Return the (X, Y) coordinate for the center point of the cell that contains the specified text.  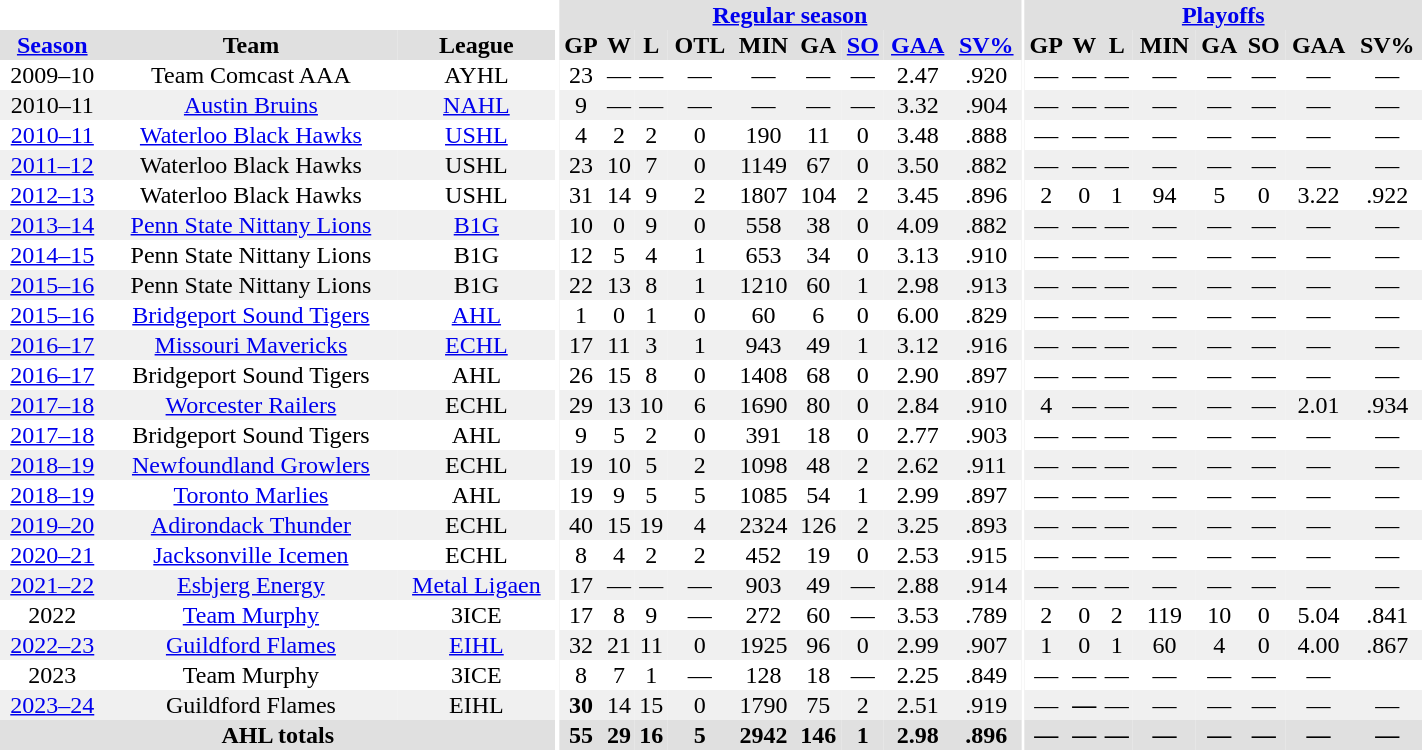
NAHL (476, 105)
2012–13 (52, 195)
Regular season (790, 15)
AHL totals (278, 735)
903 (764, 585)
55 (581, 735)
.934 (1387, 405)
2020–21 (52, 555)
128 (764, 675)
.888 (986, 135)
.922 (1387, 195)
3.25 (918, 525)
2011–12 (52, 165)
40 (581, 525)
.904 (986, 105)
League (476, 45)
Jacksonville Icemen (252, 555)
4.00 (1319, 645)
.841 (1387, 615)
1925 (764, 645)
4.09 (918, 225)
94 (1164, 195)
Playoffs (1223, 15)
.916 (986, 345)
Adirondack Thunder (252, 525)
3.50 (918, 165)
104 (818, 195)
391 (764, 435)
3.53 (918, 615)
2009–10 (52, 75)
21 (619, 645)
Team Comcast AAA (252, 75)
31 (581, 195)
2.77 (918, 435)
2.53 (918, 555)
Metal Ligaen (476, 585)
2.90 (918, 375)
6.00 (918, 315)
126 (818, 525)
558 (764, 225)
1790 (764, 705)
67 (818, 165)
80 (818, 405)
1149 (764, 165)
2.01 (1319, 405)
2022 (52, 615)
.789 (986, 615)
2.25 (918, 675)
2021–22 (52, 585)
48 (818, 465)
54 (818, 495)
AYHL (476, 75)
3 (651, 345)
.849 (986, 675)
32 (581, 645)
2022–23 (52, 645)
1085 (764, 495)
5.04 (1319, 615)
OTL (700, 45)
16 (651, 735)
2.51 (918, 705)
26 (581, 375)
190 (764, 135)
.903 (986, 435)
Austin Bruins (252, 105)
1210 (764, 285)
2023 (52, 675)
Toronto Marlies (252, 495)
.919 (986, 705)
146 (818, 735)
Esbjerg Energy (252, 585)
Season (52, 45)
3.45 (918, 195)
2019–20 (52, 525)
.829 (986, 315)
Newfoundland Growlers (252, 465)
.907 (986, 645)
3.22 (1319, 195)
.867 (1387, 645)
.913 (986, 285)
1807 (764, 195)
38 (818, 225)
68 (818, 375)
3.48 (918, 135)
1408 (764, 375)
1098 (764, 465)
452 (764, 555)
2.47 (918, 75)
2.84 (918, 405)
2324 (764, 525)
943 (764, 345)
3.13 (918, 255)
75 (818, 705)
2023–24 (52, 705)
30 (581, 705)
2.88 (918, 585)
Worcester Railers (252, 405)
653 (764, 255)
.914 (986, 585)
2.62 (918, 465)
1690 (764, 405)
Team (252, 45)
.893 (986, 525)
.920 (986, 75)
119 (1164, 615)
22 (581, 285)
3.12 (918, 345)
2942 (764, 735)
34 (818, 255)
2014–15 (52, 255)
12 (581, 255)
96 (818, 645)
.911 (986, 465)
.915 (986, 555)
3.32 (918, 105)
Missouri Mavericks (252, 345)
2013–14 (52, 225)
272 (764, 615)
